Identify which cell holds the provided text, then report its (X, Y) central coordinate. 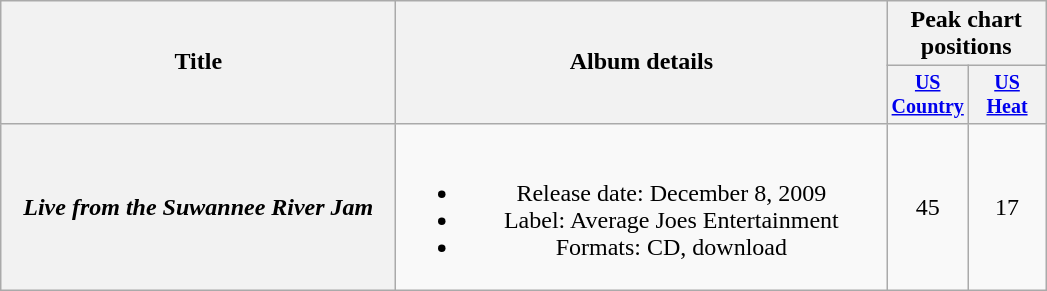
Album details (642, 62)
Title (198, 62)
Live from the Suwannee River Jam (198, 206)
17 (1008, 206)
US Country (928, 94)
Release date: December 8, 2009Label: Average Joes EntertainmentFormats: CD, download (642, 206)
USHeat (1008, 94)
45 (928, 206)
Peak chartpositions (966, 34)
